Pinpoint the cell where the given text exists, returning its [x, y] midpoint coordinate. 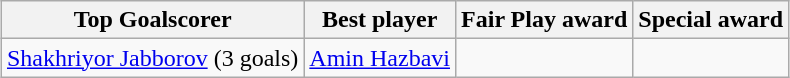
Shakhriyor Jabborov (3 goals) [152, 58]
Fair Play award [544, 20]
Amin Hazbavi [380, 58]
Top Goalscorer [152, 20]
Special award [711, 20]
Best player [380, 20]
